Find where the given text appears and provide that cell's center as (x, y) coordinate. 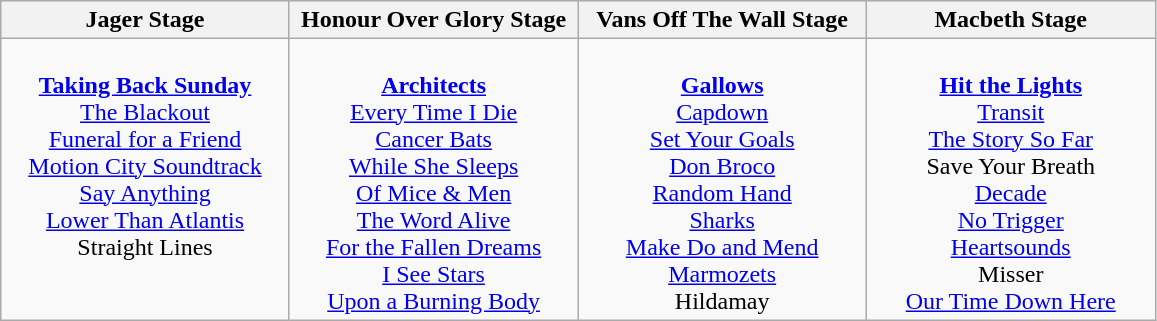
Taking Back Sunday The Blackout Funeral for a Friend Motion City Soundtrack Say Anything Lower Than Atlantis Straight Lines (146, 180)
Architects Every Time I Die Cancer Bats While She Sleeps Of Mice & Men The Word Alive For the Fallen Dreams I See Stars Upon a Burning Body (434, 180)
Jager Stage (146, 20)
Macbeth Stage (1010, 20)
Vans Off The Wall Stage (722, 20)
Gallows Capdown Set Your Goals Don Broco Random Hand Sharks Make Do and Mend Marmozets Hildamay (722, 180)
Hit the Lights Transit The Story So Far Save Your Breath Decade No Trigger Heartsounds Misser Our Time Down Here (1010, 180)
Honour Over Glory Stage (434, 20)
